Determine the (X, Y) coordinate at the center of the cell enclosing the given text.  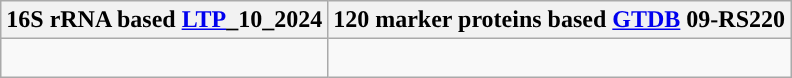
120 marker proteins based GTDB 09-RS220 (560, 20)
16S rRNA based LTP_10_2024 (164, 20)
